Locate the cell with the specified text and output its (x, y) center coordinate. 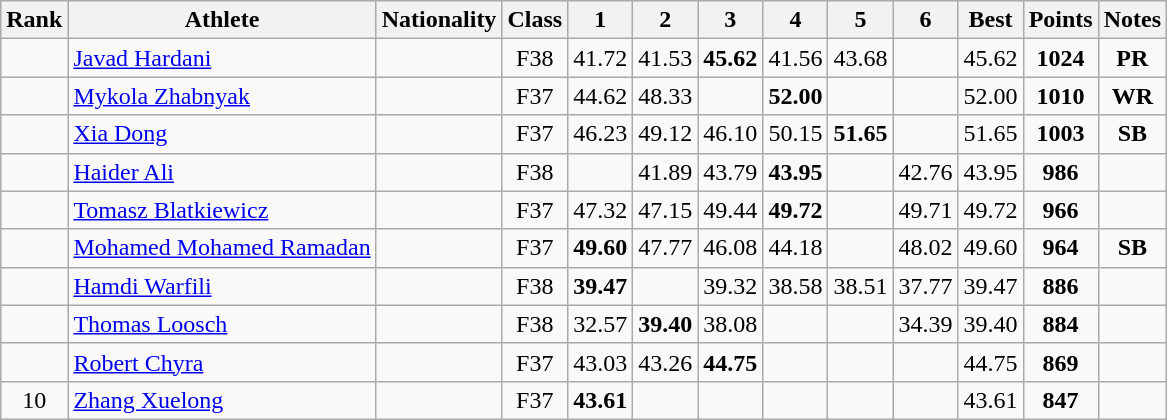
Points (1060, 20)
37.77 (926, 286)
Tomasz Blatkiewicz (222, 210)
49.12 (666, 134)
6 (926, 20)
43.26 (666, 362)
32.57 (600, 324)
43.68 (860, 58)
Javad Hardani (222, 58)
986 (1060, 172)
PR (1132, 58)
1003 (1060, 134)
39.32 (730, 286)
44.18 (796, 248)
48.02 (926, 248)
48.33 (666, 96)
966 (1060, 210)
5 (860, 20)
1010 (1060, 96)
1024 (1060, 58)
Notes (1132, 20)
49.44 (730, 210)
41.89 (666, 172)
43.03 (600, 362)
3 (730, 20)
Mykola Zhabnyak (222, 96)
Hamdi Warfili (222, 286)
38.08 (730, 324)
Nationality (439, 20)
50.15 (796, 134)
46.08 (730, 248)
Haider Ali (222, 172)
WR (1132, 96)
41.56 (796, 58)
Robert Chyra (222, 362)
49.71 (926, 210)
47.77 (666, 248)
2 (666, 20)
Xia Dong (222, 134)
10 (34, 400)
884 (1060, 324)
Athlete (222, 20)
964 (1060, 248)
47.15 (666, 210)
Class (535, 20)
46.23 (600, 134)
47.32 (600, 210)
42.76 (926, 172)
Best (990, 20)
4 (796, 20)
44.62 (600, 96)
Mohamed Mohamed Ramadan (222, 248)
41.53 (666, 58)
38.58 (796, 286)
1 (600, 20)
41.72 (600, 58)
43.79 (730, 172)
886 (1060, 286)
847 (1060, 400)
38.51 (860, 286)
Rank (34, 20)
46.10 (730, 134)
Zhang Xuelong (222, 400)
869 (1060, 362)
Thomas Loosch (222, 324)
34.39 (926, 324)
